Extract the [x, y] coordinate from the center of the cell holding the provided text.  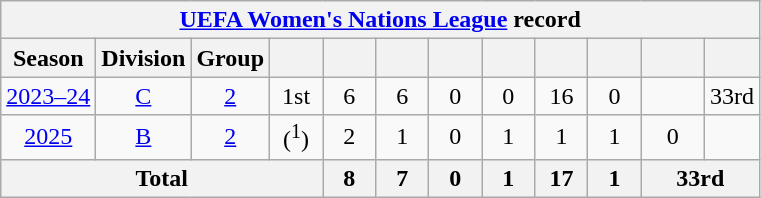
Total [162, 178]
Division [144, 58]
2025 [48, 138]
UEFA Women's Nations League record [380, 20]
17 [562, 178]
8 [350, 178]
7 [402, 178]
1st [296, 96]
16 [562, 96]
Season [48, 58]
2023–24 [48, 96]
(1) [296, 138]
C [144, 96]
B [144, 138]
Group [230, 58]
